Find where the given text appears and provide that cell's center as [x, y] coordinate. 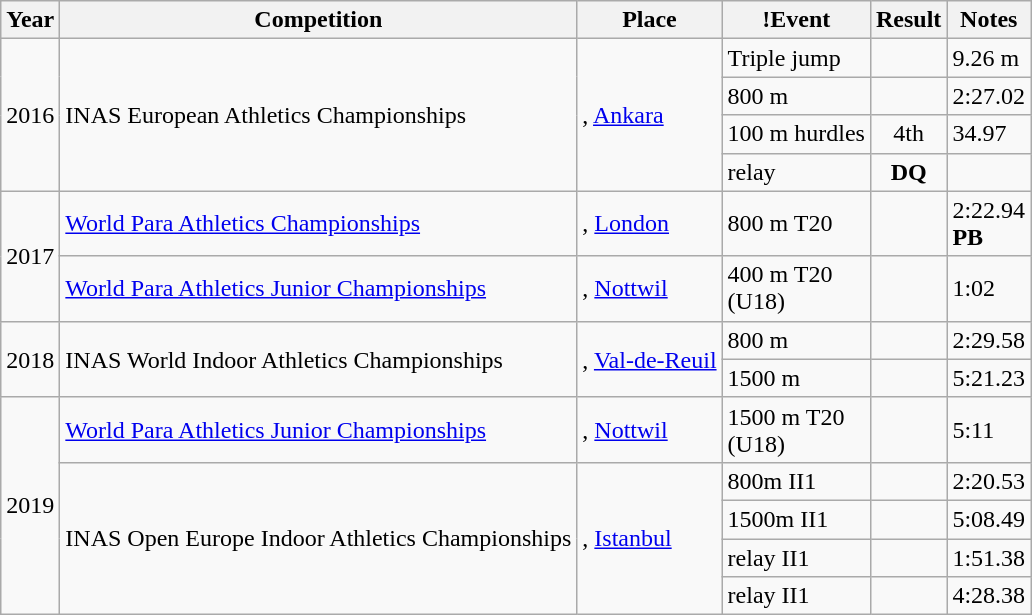
4th [908, 134]
Competition [318, 20]
2:22.94PB [989, 224]
Year [30, 20]
2016 [30, 115]
Place [650, 20]
800m II1 [796, 481]
2:29.58 [989, 340]
1:51.38 [989, 557]
relay [796, 172]
2019 [30, 506]
2018 [30, 359]
Notes [989, 20]
34.97 [989, 134]
9.26 m [989, 58]
, Istanbul [650, 538]
2:20.53 [989, 481]
INAS Open Europe Indoor Athletics Championships [318, 538]
5:08.49 [989, 519]
1500 m [796, 378]
1500m II1 [796, 519]
, London [650, 224]
2017 [30, 256]
1:02 [989, 288]
World Para Athletics Championships [318, 224]
INAS European Athletics Championships [318, 115]
DQ [908, 172]
1500 m T20(U18) [796, 430]
4:28.38 [989, 596]
800 m T20 [796, 224]
!Event [796, 20]
, Ankara [650, 115]
INAS World Indoor Athletics Championships [318, 359]
Triple jump [796, 58]
2:27.02 [989, 96]
400 m T20(U18) [796, 288]
5:21.23 [989, 378]
Result [908, 20]
, Val-de-Reuil [650, 359]
5:11 [989, 430]
100 m hurdles [796, 134]
